From the cell containing the given text, extract its center point as [X, Y] coordinate. 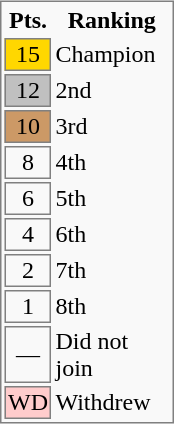
12 [28, 92]
Champion [112, 56]
Did not join [112, 356]
2 [28, 272]
6th [112, 236]
8 [28, 164]
Ranking [112, 21]
4 [28, 236]
7th [112, 272]
5th [112, 200]
8th [112, 308]
1 [28, 308]
15 [28, 56]
— [28, 356]
10 [28, 128]
Pts. [28, 21]
2nd [112, 92]
WD [28, 404]
4th [112, 164]
6 [28, 200]
Withdrew [112, 404]
3rd [112, 128]
